Return (X, Y) of the center of cell containing provided text 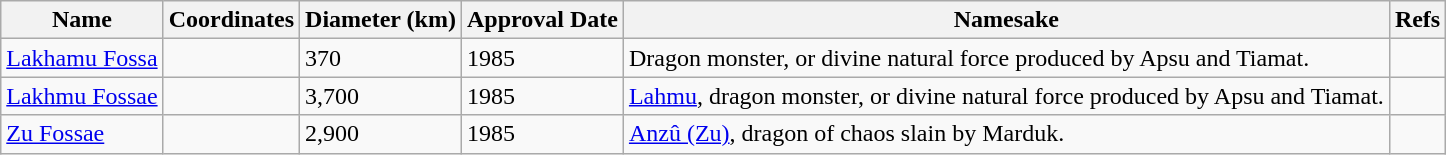
Lakhamu Fossa (82, 58)
Zu Fossae (82, 134)
Lakhmu Fossae (82, 96)
Name (82, 20)
370 (381, 58)
Approval Date (542, 20)
3,700 (381, 96)
Anzû (Zu), dragon of chaos slain by Marduk. (1006, 134)
Diameter (km) (381, 20)
Namesake (1006, 20)
2,900 (381, 134)
Coordinates (231, 20)
Lahmu, dragon monster, or divine natural force produced by Apsu and Tiamat. (1006, 96)
Dragon monster, or divine natural force produced by Apsu and Tiamat. (1006, 58)
Refs (1417, 20)
